Pinpoint the cell where the given text exists, returning its (X, Y) midpoint coordinate. 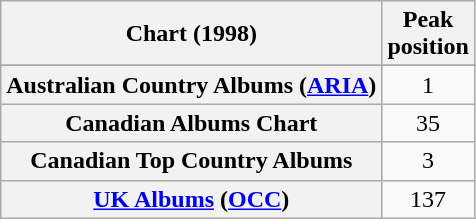
Australian Country Albums (ARIA) (192, 85)
1 (428, 85)
3 (428, 161)
UK Albums (OCC) (192, 199)
137 (428, 199)
Canadian Top Country Albums (192, 161)
Canadian Albums Chart (192, 123)
Chart (1998) (192, 34)
Peakposition (428, 34)
35 (428, 123)
